Detect which cell encompasses the target text, then output its (X, Y) center coordinate. 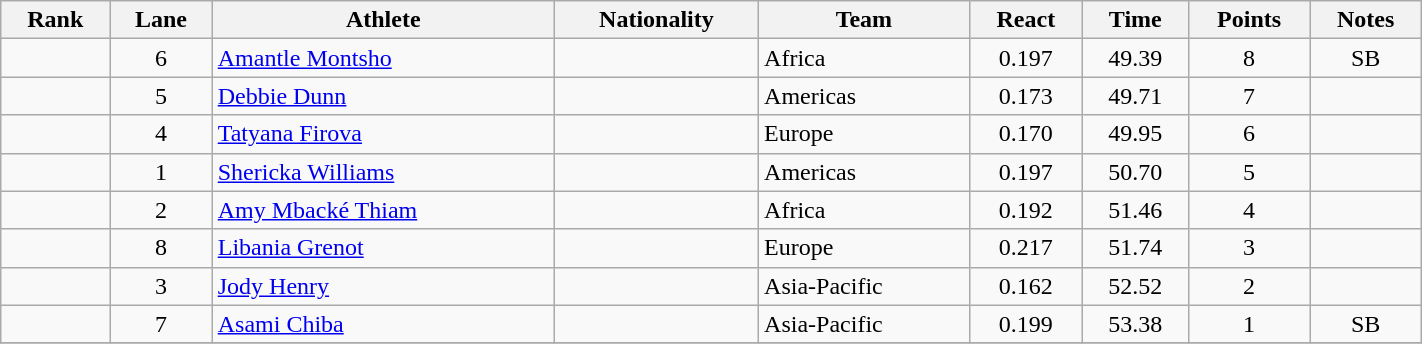
Amy Mbacké Thiam (383, 210)
Time (1135, 20)
Lane (161, 20)
0.199 (1026, 324)
Athlete (383, 20)
0.170 (1026, 134)
Team (864, 20)
Points (1249, 20)
Tatyana Firova (383, 134)
49.95 (1135, 134)
0.162 (1026, 286)
Libania Grenot (383, 248)
Asami Chiba (383, 324)
Debbie Dunn (383, 96)
52.52 (1135, 286)
49.71 (1135, 96)
Rank (56, 20)
0.192 (1026, 210)
Shericka Williams (383, 172)
Jody Henry (383, 286)
50.70 (1135, 172)
0.173 (1026, 96)
Notes (1366, 20)
Amantle Montsho (383, 58)
0.217 (1026, 248)
51.46 (1135, 210)
49.39 (1135, 58)
Nationality (656, 20)
53.38 (1135, 324)
51.74 (1135, 248)
React (1026, 20)
